Locate the cell with the specified text and output its [X, Y] center coordinate. 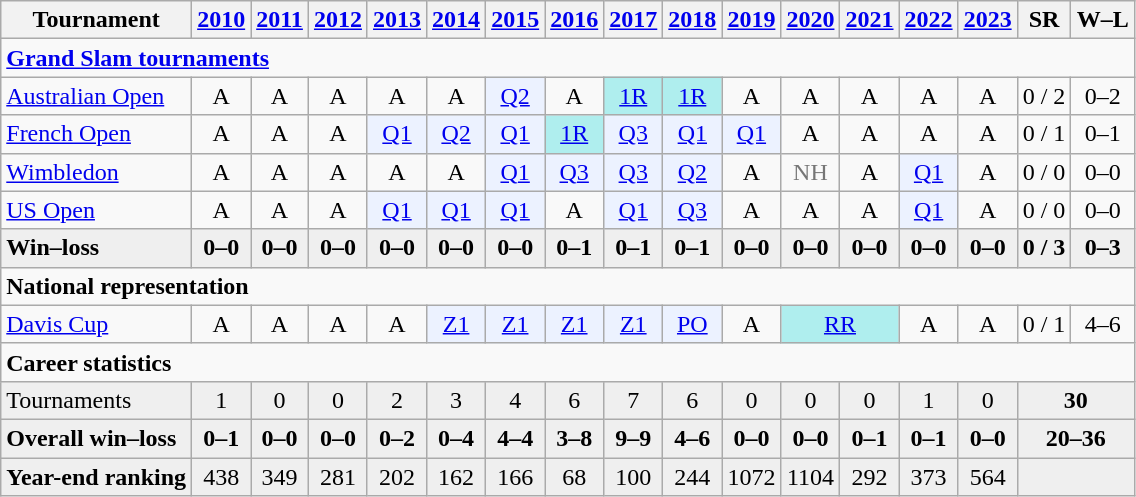
2023 [988, 20]
2014 [456, 20]
68 [574, 477]
30 [1076, 400]
RR [840, 324]
0 / 2 [1044, 96]
281 [338, 477]
4 [516, 400]
Grand Slam tournaments [568, 58]
Tournament [96, 20]
Wimbledon [96, 172]
0 / 3 [1044, 248]
Davis Cup [96, 324]
373 [928, 477]
2 [396, 400]
3–8 [574, 438]
2021 [870, 20]
2012 [338, 20]
3 [456, 400]
1104 [810, 477]
0–4 [456, 438]
2016 [574, 20]
PO [692, 324]
9–9 [634, 438]
French Open [96, 134]
4–4 [516, 438]
2013 [396, 20]
20–36 [1076, 438]
Overall win–loss [96, 438]
SR [1044, 20]
2019 [752, 20]
2011 [280, 20]
564 [988, 477]
2022 [928, 20]
438 [222, 477]
Australian Open [96, 96]
1072 [752, 477]
202 [396, 477]
292 [870, 477]
349 [280, 477]
NH [810, 172]
2020 [810, 20]
2015 [516, 20]
US Open [96, 210]
100 [634, 477]
Tournaments [96, 400]
0–3 [1103, 248]
Career statistics [568, 362]
166 [516, 477]
National representation [568, 286]
162 [456, 477]
Win–loss [96, 248]
2017 [634, 20]
2010 [222, 20]
2018 [692, 20]
244 [692, 477]
Year-end ranking [96, 477]
7 [634, 400]
W–L [1103, 20]
